Search for the cell housing the specified text and yield its [X, Y] center coordinate. 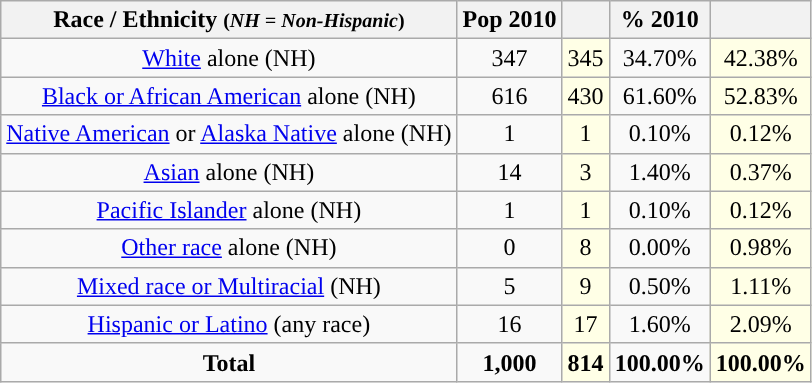
0.00% [660, 248]
Mixed race or Multiracial (NH) [229, 286]
61.60% [660, 96]
9 [586, 286]
2.09% [760, 324]
0.50% [660, 286]
0.98% [760, 248]
Other race alone (NH) [229, 248]
Total [229, 362]
1.60% [660, 324]
Hispanic or Latino (any race) [229, 324]
Asian alone (NH) [229, 172]
5 [510, 286]
430 [586, 96]
1.11% [760, 286]
% 2010 [660, 20]
14 [510, 172]
16 [510, 324]
White alone (NH) [229, 58]
17 [586, 324]
0.37% [760, 172]
42.38% [760, 58]
3 [586, 172]
Pop 2010 [510, 20]
52.83% [760, 96]
1,000 [510, 362]
814 [586, 362]
1.40% [660, 172]
347 [510, 58]
Black or African American alone (NH) [229, 96]
0 [510, 248]
616 [510, 96]
Pacific Islander alone (NH) [229, 210]
Native American or Alaska Native alone (NH) [229, 134]
Race / Ethnicity (NH = Non-Hispanic) [229, 20]
8 [586, 248]
34.70% [660, 58]
345 [586, 58]
